Locate the cell with the specified text and output its [X, Y] center coordinate. 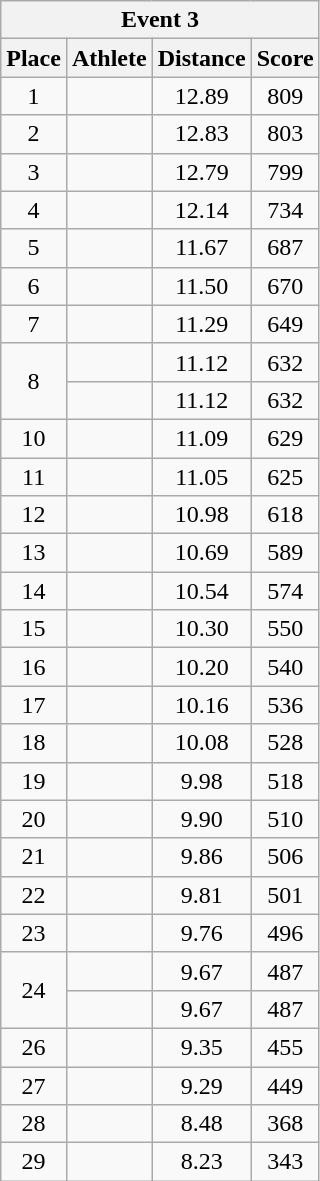
Athlete [109, 58]
17 [34, 705]
5 [34, 248]
528 [285, 743]
8.48 [202, 1124]
449 [285, 1085]
518 [285, 781]
10.69 [202, 553]
9.90 [202, 819]
506 [285, 857]
19 [34, 781]
Place [34, 58]
16 [34, 667]
12.89 [202, 96]
536 [285, 705]
8 [34, 381]
501 [285, 895]
12 [34, 515]
629 [285, 438]
6 [34, 286]
1 [34, 96]
3 [34, 172]
11.67 [202, 248]
2 [34, 134]
12.79 [202, 172]
20 [34, 819]
625 [285, 477]
10.20 [202, 667]
589 [285, 553]
10.98 [202, 515]
12.14 [202, 210]
26 [34, 1047]
510 [285, 819]
12.83 [202, 134]
687 [285, 248]
11.05 [202, 477]
11.09 [202, 438]
9.76 [202, 933]
23 [34, 933]
9.29 [202, 1085]
10 [34, 438]
455 [285, 1047]
18 [34, 743]
4 [34, 210]
10.08 [202, 743]
Distance [202, 58]
496 [285, 933]
11 [34, 477]
799 [285, 172]
15 [34, 629]
550 [285, 629]
574 [285, 591]
9.81 [202, 895]
9.98 [202, 781]
Event 3 [160, 20]
13 [34, 553]
8.23 [202, 1162]
803 [285, 134]
618 [285, 515]
649 [285, 324]
343 [285, 1162]
24 [34, 990]
10.30 [202, 629]
9.86 [202, 857]
11.50 [202, 286]
28 [34, 1124]
734 [285, 210]
809 [285, 96]
21 [34, 857]
27 [34, 1085]
29 [34, 1162]
540 [285, 667]
670 [285, 286]
9.35 [202, 1047]
Score [285, 58]
368 [285, 1124]
22 [34, 895]
10.16 [202, 705]
7 [34, 324]
11.29 [202, 324]
14 [34, 591]
10.54 [202, 591]
